Return the (x, y) coordinate for the center point of the cell that contains the specified text.  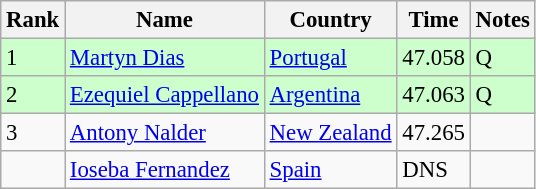
Notes (502, 20)
Spain (330, 170)
Martyn Dias (165, 58)
Antony Nalder (165, 133)
Country (330, 20)
Portugal (330, 58)
Rank (33, 20)
Time (434, 20)
2 (33, 95)
Argentina (330, 95)
3 (33, 133)
47.063 (434, 95)
1 (33, 58)
Name (165, 20)
Ioseba Fernandez (165, 170)
Ezequiel Cappellano (165, 95)
New Zealand (330, 133)
DNS (434, 170)
47.265 (434, 133)
47.058 (434, 58)
